Detect which cell encompasses the target text, then output its [X, Y] center coordinate. 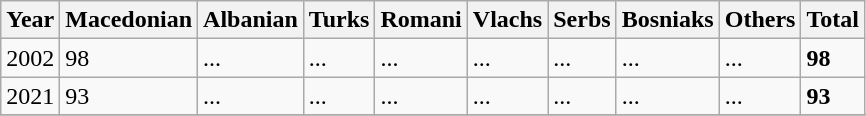
Romani [421, 20]
Total [833, 20]
Year [30, 20]
Others [760, 20]
2021 [30, 96]
Bosniaks [668, 20]
Serbs [582, 20]
Albanian [251, 20]
Vlachs [507, 20]
Macedonian [129, 20]
Turks [339, 20]
2002 [30, 58]
